Scan for the cell matching the given text and deliver its [x, y] coordinate at center. 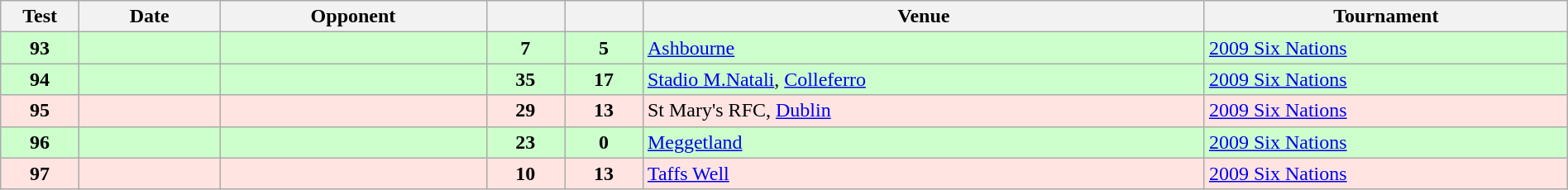
5 [604, 48]
96 [40, 142]
35 [526, 79]
23 [526, 142]
St Mary's RFC, Dublin [923, 111]
Date [149, 17]
Tournament [1386, 17]
10 [526, 173]
29 [526, 111]
Test [40, 17]
0 [604, 142]
94 [40, 79]
97 [40, 173]
17 [604, 79]
Stadio M.Natali, Colleferro [923, 79]
Venue [923, 17]
Meggetland [923, 142]
Ashbourne [923, 48]
Taffs Well [923, 173]
93 [40, 48]
Opponent [353, 17]
7 [526, 48]
95 [40, 111]
